Scan for the cell matching the given text and deliver its (x, y) coordinate at center. 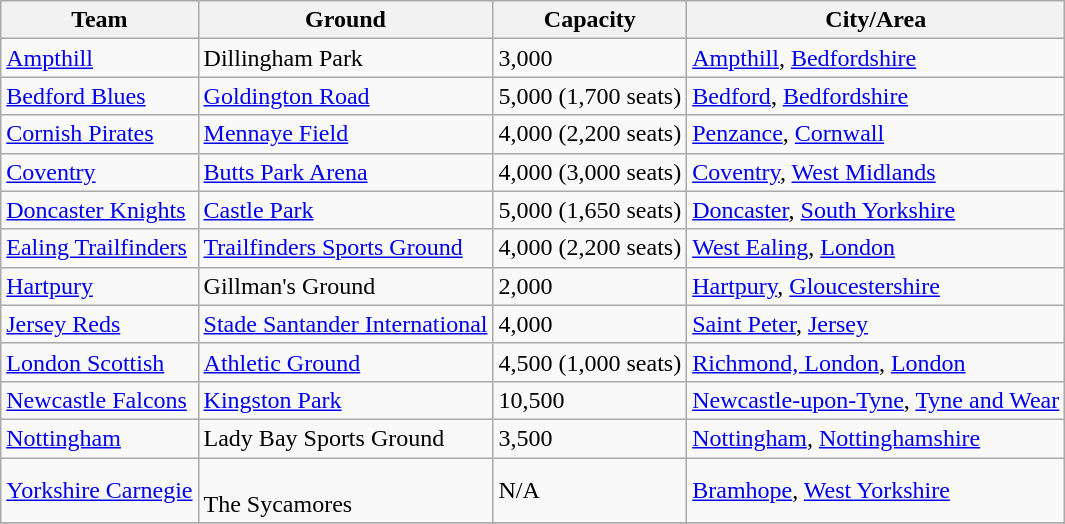
Richmond, London, London (876, 362)
Stade Santander International (346, 324)
West Ealing, London (876, 248)
Nottingham (100, 438)
5,000 (1,650 seats) (590, 210)
Lady Bay Sports Ground (346, 438)
Ground (346, 20)
3,000 (590, 58)
N/A (590, 490)
Yorkshire Carnegie (100, 490)
Dillingham Park (346, 58)
Coventry (100, 172)
4,000 (3,000 seats) (590, 172)
Penzance, Cornwall (876, 134)
Butts Park Arena (346, 172)
5,000 (1,700 seats) (590, 96)
Newcastle-upon-Tyne, Tyne and Wear (876, 400)
Ampthill (100, 58)
Bramhope, West Yorkshire (876, 490)
Jersey Reds (100, 324)
Doncaster Knights (100, 210)
Kingston Park (346, 400)
3,500 (590, 438)
10,500 (590, 400)
Goldington Road (346, 96)
Hartpury (100, 286)
Nottingham, Nottinghamshire (876, 438)
Gillman's Ground (346, 286)
Bedford Blues (100, 96)
Doncaster, South Yorkshire (876, 210)
Castle Park (346, 210)
London Scottish (100, 362)
Coventry, West Midlands (876, 172)
Hartpury, Gloucestershire (876, 286)
4,000 (590, 324)
Saint Peter, Jersey (876, 324)
Newcastle Falcons (100, 400)
The Sycamores (346, 490)
Athletic Ground (346, 362)
Ampthill, Bedfordshire (876, 58)
Ealing Trailfinders (100, 248)
2,000 (590, 286)
Mennaye Field (346, 134)
Capacity (590, 20)
Team (100, 20)
Trailfinders Sports Ground (346, 248)
City/Area (876, 20)
Cornish Pirates (100, 134)
Bedford, Bedfordshire (876, 96)
4,500 (1,000 seats) (590, 362)
